Find where the given text appears and provide that cell's center as [X, Y] coordinate. 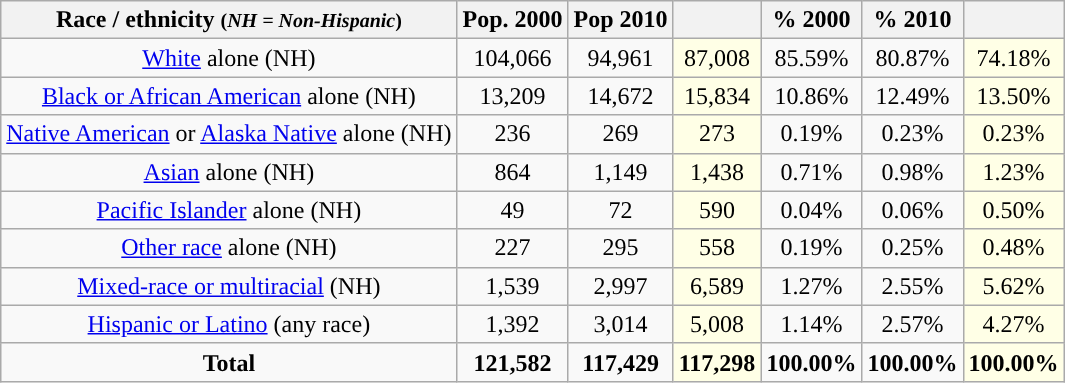
227 [512, 248]
5,008 [717, 324]
0.04% [812, 210]
87,008 [717, 58]
0.50% [1014, 210]
85.59% [812, 58]
2.55% [912, 286]
2,997 [620, 286]
104,066 [512, 58]
1.23% [1014, 172]
13,209 [512, 96]
864 [512, 172]
0.06% [912, 210]
14,672 [620, 96]
Race / ethnicity (NH = Non-Hispanic) [229, 20]
94,961 [620, 58]
12.49% [912, 96]
15,834 [717, 96]
1,539 [512, 286]
74.18% [1014, 58]
% 2000 [812, 20]
0.71% [812, 172]
Pop. 2000 [512, 20]
1,149 [620, 172]
3,014 [620, 324]
117,298 [717, 362]
Asian alone (NH) [229, 172]
4.27% [1014, 324]
White alone (NH) [229, 58]
590 [717, 210]
0.98% [912, 172]
Hispanic or Latino (any race) [229, 324]
1.14% [812, 324]
1,438 [717, 172]
6,589 [717, 286]
269 [620, 134]
80.87% [912, 58]
0.48% [1014, 248]
% 2010 [912, 20]
Pacific Islander alone (NH) [229, 210]
295 [620, 248]
273 [717, 134]
558 [717, 248]
Total [229, 362]
Pop 2010 [620, 20]
117,429 [620, 362]
121,582 [512, 362]
Mixed-race or multiracial (NH) [229, 286]
72 [620, 210]
1,392 [512, 324]
49 [512, 210]
5.62% [1014, 286]
13.50% [1014, 96]
Other race alone (NH) [229, 248]
Black or African American alone (NH) [229, 96]
236 [512, 134]
2.57% [912, 324]
10.86% [812, 96]
0.25% [912, 248]
1.27% [812, 286]
Native American or Alaska Native alone (NH) [229, 134]
